Return (X, Y) of the center of cell containing provided text 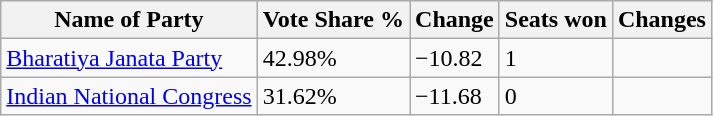
Seats won (556, 20)
Changes (662, 20)
−10.82 (455, 58)
0 (556, 96)
Bharatiya Janata Party (129, 58)
31.62% (333, 96)
42.98% (333, 58)
1 (556, 58)
Vote Share % (333, 20)
−11.68 (455, 96)
Change (455, 20)
Indian National Congress (129, 96)
Name of Party (129, 20)
